Find where the given text appears and provide that cell's center as [x, y] coordinate. 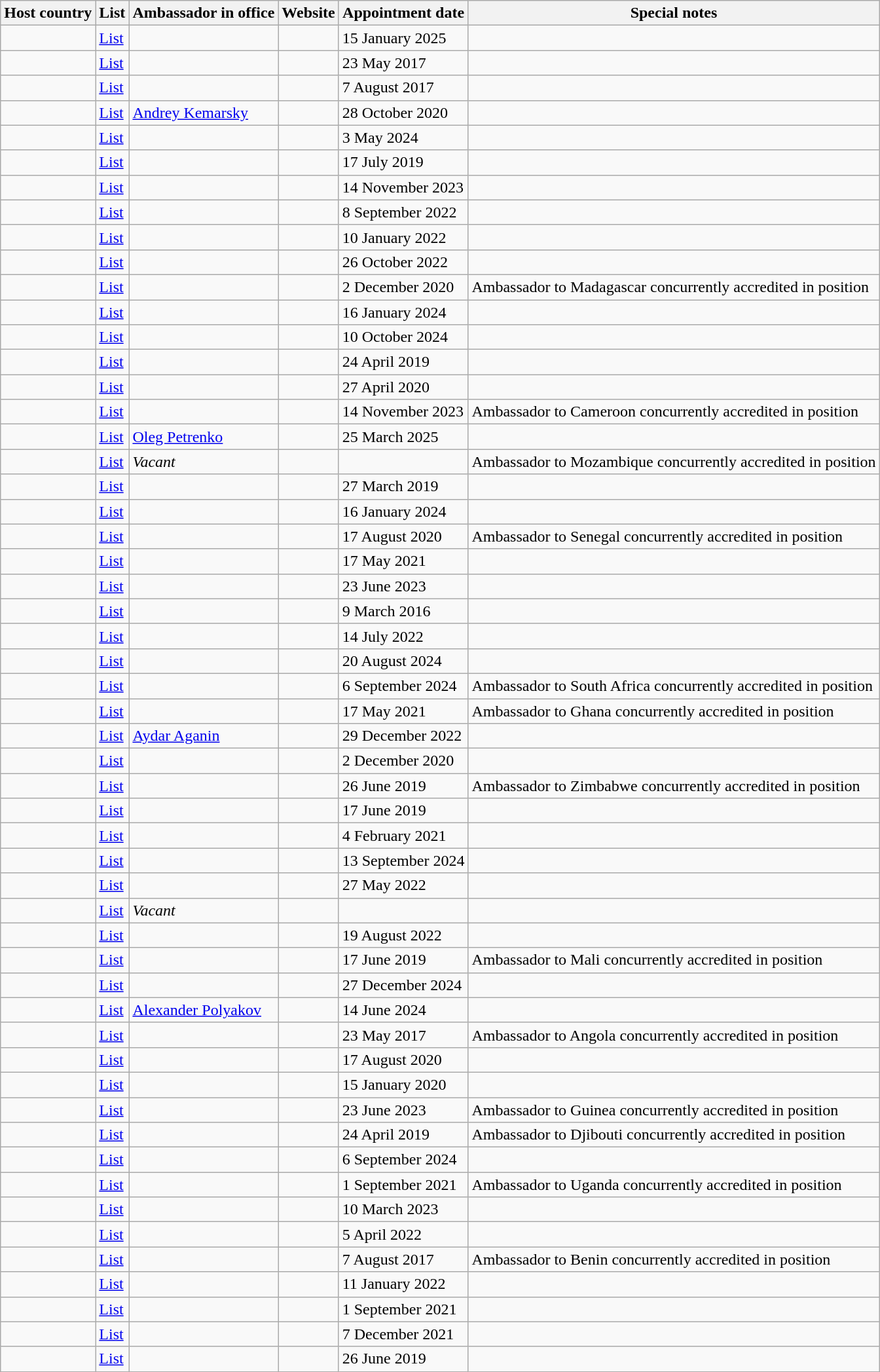
10 October 2024 [403, 337]
Ambassador to Mozambique concurrently accredited in position [674, 462]
20 August 2024 [403, 661]
11 January 2022 [403, 1284]
14 July 2022 [403, 636]
Ambassador to Senegal concurrently accredited in position [674, 536]
5 April 2022 [403, 1234]
15 January 2025 [403, 38]
14 June 2024 [403, 1010]
27 April 2020 [403, 387]
Ambassador to Djibouti concurrently accredited in position [674, 1135]
Aydar Aganin [204, 736]
27 March 2019 [403, 487]
Ambassador to Angola concurrently accredited in position [674, 1035]
Ambassador to Zimbabwe concurrently accredited in position [674, 786]
27 December 2024 [403, 985]
Ambassador to South Africa concurrently accredited in position [674, 686]
17 July 2019 [403, 162]
Ambassador to Ghana concurrently accredited in position [674, 711]
28 October 2020 [403, 113]
Ambassador to Benin concurrently accredited in position [674, 1259]
25 March 2025 [403, 437]
Ambassador to Mali concurrently accredited in position [674, 960]
Ambassador to Guinea concurrently accredited in position [674, 1110]
Ambassador in office [204, 13]
10 March 2023 [403, 1210]
Alexander Polyakov [204, 1010]
Website [308, 13]
26 October 2022 [403, 262]
4 February 2021 [403, 836]
Host country [48, 13]
8 September 2022 [403, 212]
27 May 2022 [403, 885]
7 December 2021 [403, 1334]
13 September 2024 [403, 861]
10 January 2022 [403, 237]
29 December 2022 [403, 736]
Oleg Petrenko [204, 437]
19 August 2022 [403, 935]
15 January 2020 [403, 1085]
3 May 2024 [403, 138]
Ambassador to Madagascar concurrently accredited in position [674, 287]
Ambassador to Uganda concurrently accredited in position [674, 1185]
Andrey Kemarsky [204, 113]
Special notes [674, 13]
Appointment date [403, 13]
Ambassador to Cameroon concurrently accredited in position [674, 412]
9 March 2016 [403, 611]
